Find where the given text appears and provide that cell's center as (x, y) coordinate. 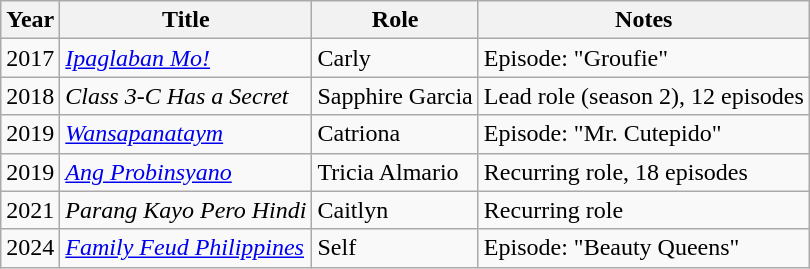
Lead role (season 2), 12 episodes (644, 96)
Wansapanataym (186, 134)
Notes (644, 20)
2021 (30, 210)
Year (30, 20)
Ang Probinsyano (186, 172)
Class 3-C Has a Secret (186, 96)
Parang Kayo Pero Hindi (186, 210)
2024 (30, 248)
2018 (30, 96)
Tricia Almario (395, 172)
Role (395, 20)
Catriona (395, 134)
Self (395, 248)
Family Feud Philippines (186, 248)
Ipaglaban Mo! (186, 58)
Title (186, 20)
Episode: "Mr. Cutepido" (644, 134)
2017 (30, 58)
Recurring role, 18 episodes (644, 172)
Recurring role (644, 210)
Episode: "Beauty Queens" (644, 248)
Caitlyn (395, 210)
Episode: "Groufie" (644, 58)
Sapphire Garcia (395, 96)
Carly (395, 58)
